Locate the cell with the specified text and output its (x, y) center coordinate. 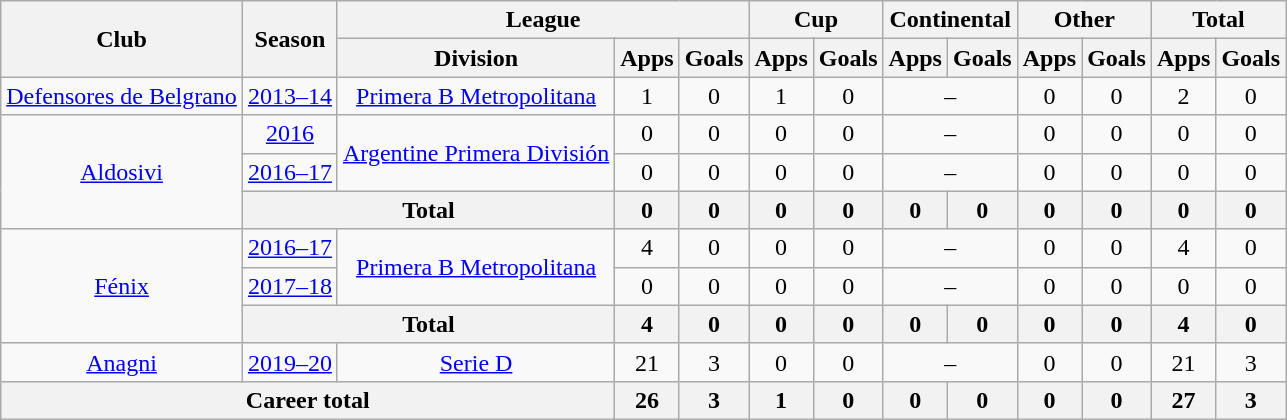
Argentine Primera División (476, 153)
Defensores de Belgrano (122, 96)
2016 (290, 134)
Season (290, 39)
2017–18 (290, 286)
2 (1183, 96)
Anagni (122, 362)
League (542, 20)
Continental (950, 20)
Club (122, 39)
Fénix (122, 286)
2013–14 (290, 96)
Serie D (476, 362)
27 (1183, 400)
Career total (308, 400)
Other (1084, 20)
Cup (816, 20)
Aldosivi (122, 172)
26 (647, 400)
Division (476, 58)
2019–20 (290, 362)
